Extract the [X, Y] coordinate from the center of the cell holding the provided text.  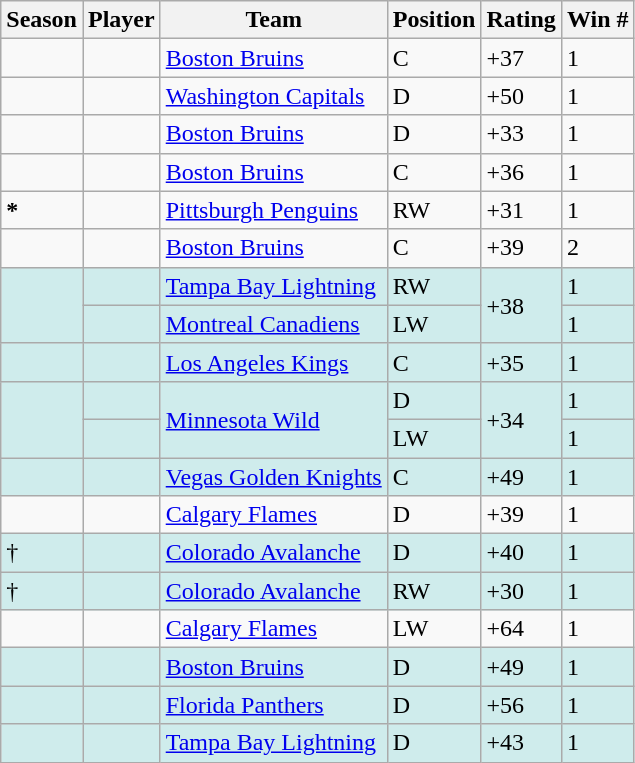
+43 [521, 743]
Minnesota Wild [274, 419]
Florida Panthers [274, 705]
Montreal Canadiens [274, 324]
Win # [598, 20]
+56 [521, 705]
* [42, 210]
Los Angeles Kings [274, 362]
+34 [521, 419]
2 [598, 248]
Season [42, 20]
Pittsburgh Penguins [274, 210]
+31 [521, 210]
Team [274, 20]
Player [121, 20]
+37 [521, 58]
+50 [521, 96]
+36 [521, 172]
Rating [521, 20]
Washington Capitals [274, 96]
+35 [521, 362]
+33 [521, 134]
+38 [521, 305]
+30 [521, 591]
Vegas Golden Knights [274, 477]
+64 [521, 629]
+40 [521, 553]
Position [434, 20]
